From the cell containing the given text, extract its center point as (x, y) coordinate. 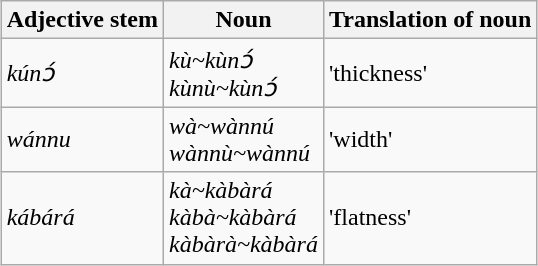
Adjective stem (82, 20)
wánnu (82, 140)
kúnɔ́ (82, 73)
kà~kàbàrákàbà~kàbàrákàbàrà~kàbàrá (243, 218)
'thickness' (430, 73)
Noun (243, 20)
kábárá (82, 218)
'width' (430, 140)
'flatness' (430, 218)
kù~kùnɔ́kùnù~kùnɔ́ (243, 73)
Translation of noun (430, 20)
wà~wànnúwànnù~wànnú (243, 140)
